Detect which cell encompasses the target text, then output its [x, y] center coordinate. 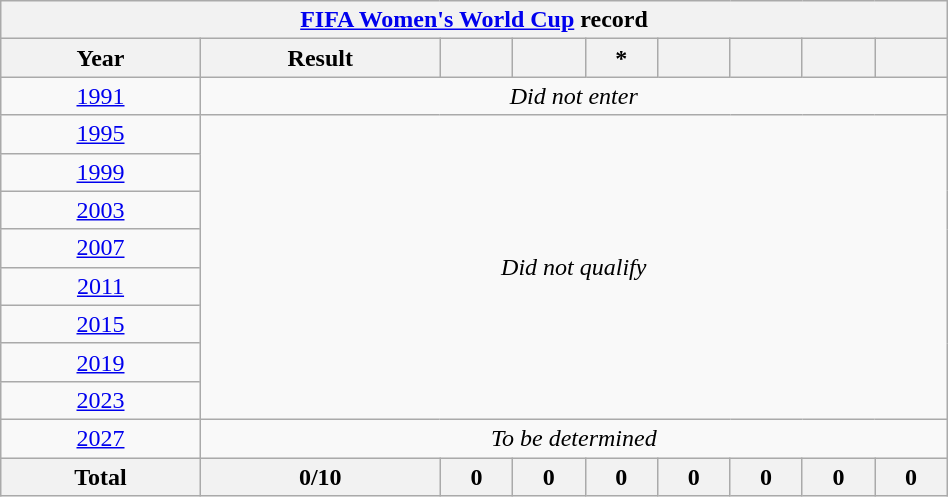
Did not enter [574, 96]
2011 [101, 286]
To be determined [574, 438]
Total [101, 477]
2023 [101, 400]
0/10 [320, 477]
* [621, 58]
2007 [101, 248]
1999 [101, 172]
1995 [101, 134]
Year [101, 58]
FIFA Women's World Cup record [474, 20]
Result [320, 58]
2015 [101, 324]
1991 [101, 96]
2027 [101, 438]
2019 [101, 362]
Did not qualify [574, 267]
2003 [101, 210]
